Return the (x, y) coordinate for the center point of the cell that contains the specified text.  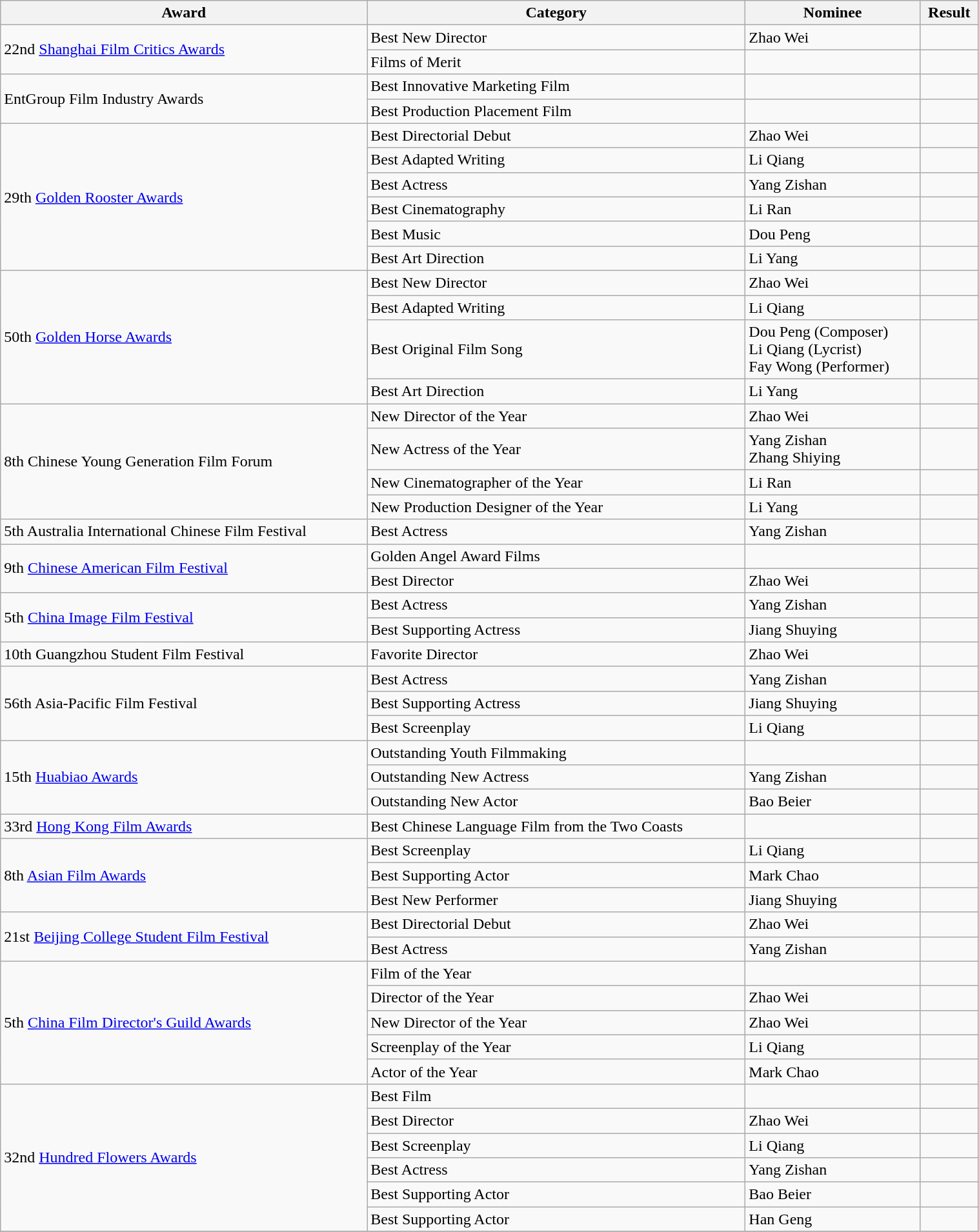
29th Golden Rooster Awards (184, 197)
New Actress of the Year (556, 449)
56th Asia-Pacific Film Festival (184, 703)
32nd Hundred Flowers Awards (184, 1157)
Golden Angel Award Films (556, 556)
5th Australia International Chinese Film Festival (184, 532)
Best Innovative Marketing Film (556, 86)
9th Chinese American Film Festival (184, 568)
Director of the Year (556, 998)
Dou Peng (Composer) Li Qiang (Lycrist)Fay Wong (Performer) (833, 350)
21st Beijing College Student Film Festival (184, 937)
Favorite Director (556, 654)
10th Guangzhou Student Film Festival (184, 654)
Yang ZishanZhang Shiying (833, 449)
Best Production Placement Film (556, 111)
Outstanding Youth Filmmaking (556, 753)
22nd Shanghai Film Critics Awards (184, 50)
Han Geng (833, 1219)
Outstanding New Actor (556, 802)
EntGroup Film Industry Awards (184, 99)
Dou Peng (833, 233)
5th China Film Director's Guild Awards (184, 1022)
Film of the Year (556, 973)
8th Chinese Young Generation Film Forum (184, 462)
Films of Merit (556, 62)
33rd Hong Kong Film Awards (184, 826)
Award (184, 13)
8th Asian Film Awards (184, 875)
Screenplay of the Year (556, 1047)
Best Cinematography (556, 209)
Actor of the Year (556, 1071)
Best Original Film Song (556, 350)
Result (950, 13)
50th Golden Horse Awards (184, 337)
New Production Designer of the Year (556, 507)
15th Huabiao Awards (184, 777)
5th China Image Film Festival (184, 617)
Best Film (556, 1096)
Best Chinese Language Film from the Two Coasts (556, 826)
Category (556, 13)
New Cinematographer of the Year (556, 482)
Best New Performer (556, 900)
Nominee (833, 13)
Outstanding New Actress (556, 777)
Best Music (556, 233)
